Search for the cell housing the specified text and yield its [x, y] center coordinate. 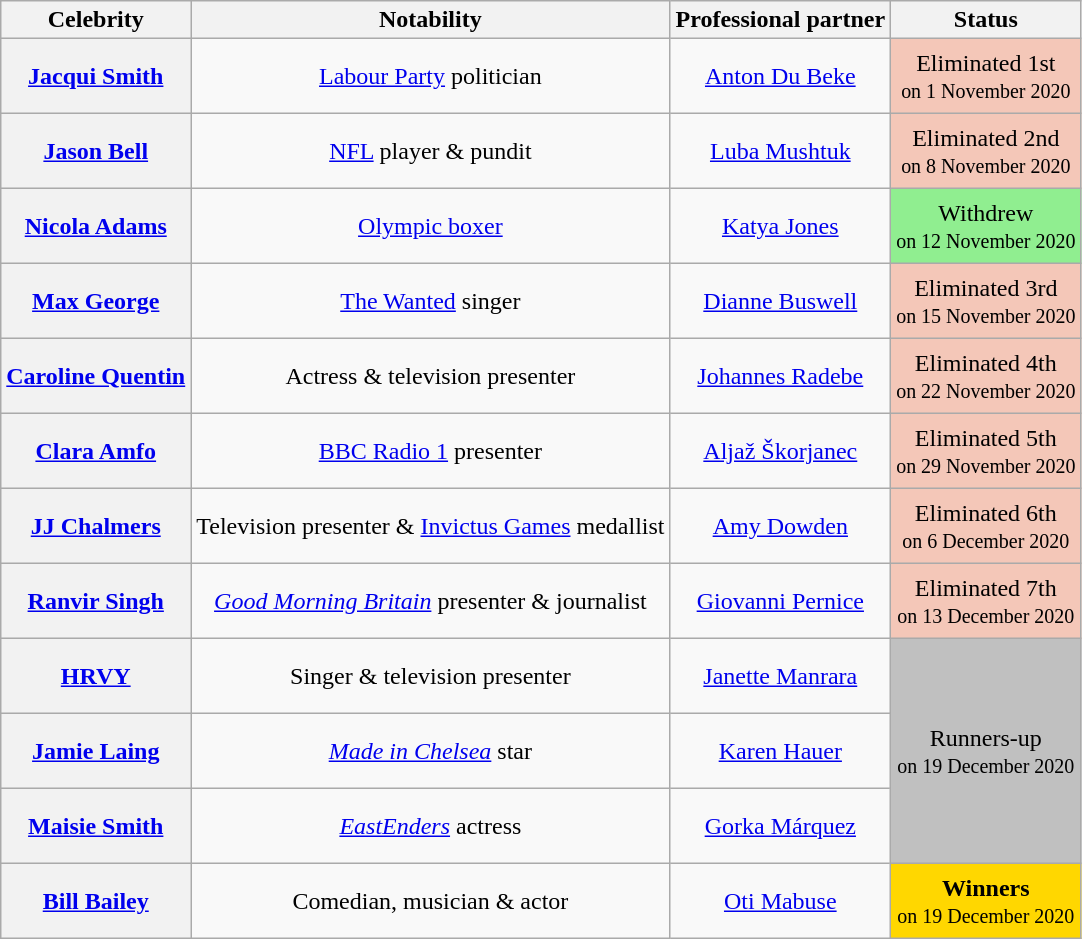
Eliminated 5thon 29 November 2020 [986, 452]
Eliminated 4thon 22 November 2020 [986, 376]
Made in Chelsea star [430, 752]
Anton Du Beke [780, 76]
Celebrity [96, 20]
Maisie Smith [96, 826]
Katya Jones [780, 226]
Winnerson 19 December 2020 [986, 902]
Janette Manrara [780, 676]
Eliminated 1ston 1 November 2020 [986, 76]
EastEnders actress [430, 826]
Amy Dowden [780, 526]
BBC Radio 1 presenter [430, 452]
Jacqui Smith [96, 76]
Eliminated 7thon 13 December 2020 [986, 602]
Giovanni Pernice [780, 602]
Eliminated 3rdon 15 November 2020 [986, 302]
Clara Amfo [96, 452]
HRVY [96, 676]
Television presenter & Invictus Games medallist [430, 526]
Jamie Laing [96, 752]
Labour Party politician [430, 76]
Caroline Quentin [96, 376]
Comedian, musician & actor [430, 902]
Dianne Buswell [780, 302]
Professional partner [780, 20]
Jason Bell [96, 152]
Luba Mushtuk [780, 152]
Max George [96, 302]
Eliminated 6thon 6 December 2020 [986, 526]
Ranvir Singh [96, 602]
Gorka Márquez [780, 826]
Singer & television presenter [430, 676]
Johannes Radebe [780, 376]
Actress & television presenter [430, 376]
Olympic boxer [430, 226]
JJ Chalmers [96, 526]
Status [986, 20]
Oti Mabuse [780, 902]
Aljaž Škorjanec [780, 452]
NFL player & pundit [430, 152]
Notability [430, 20]
Nicola Adams [96, 226]
Eliminated 2ndon 8 November 2020 [986, 152]
Good Morning Britain presenter & journalist [430, 602]
Runners-upon 19 December 2020 [986, 752]
Withdrewon 12 November 2020 [986, 226]
The Wanted singer [430, 302]
Karen Hauer [780, 752]
Bill Bailey [96, 902]
